Pinpoint the cell where the given text exists, returning its [X, Y] midpoint coordinate. 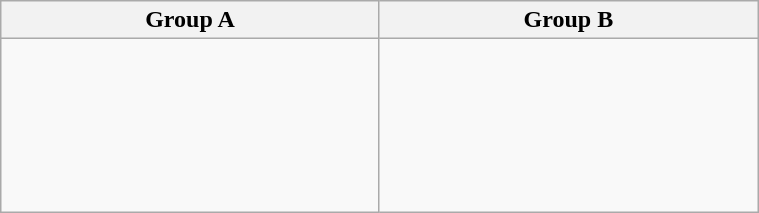
Group A [190, 20]
Group B [568, 20]
